For the text-containing cell, return its midpoint in (X, Y) coordinate format. 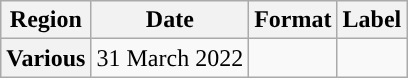
31 March 2022 (170, 58)
Format (293, 20)
Various (46, 58)
Label (372, 20)
Region (46, 20)
Date (170, 20)
